For the text-containing cell, return its midpoint in (x, y) coordinate format. 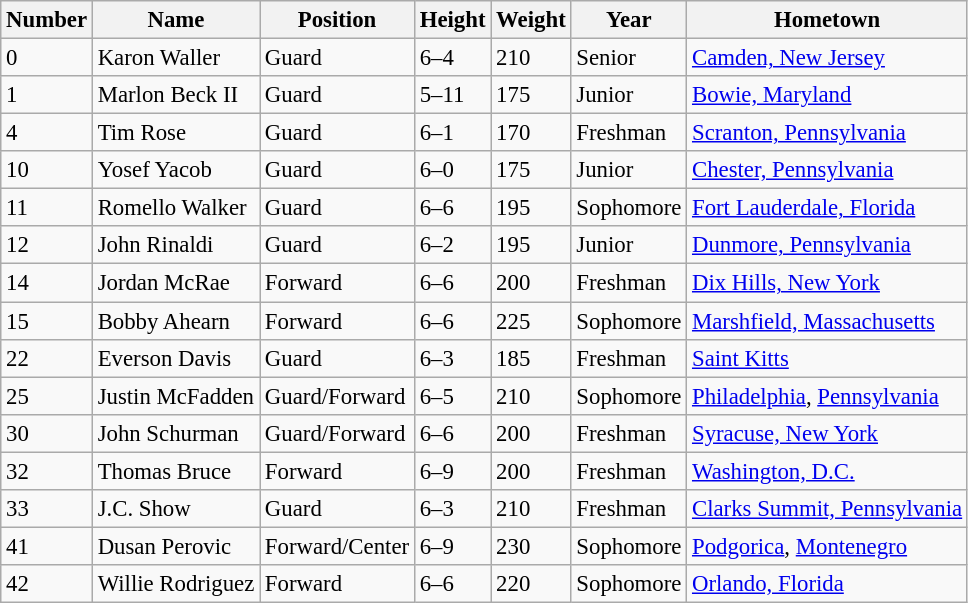
Name (176, 20)
41 (47, 546)
Everson Davis (176, 358)
Syracuse, New York (828, 433)
12 (47, 245)
11 (47, 208)
Saint Kitts (828, 358)
Tim Rose (176, 133)
Marshfield, Massachusetts (828, 321)
25 (47, 396)
Senior (629, 58)
Year (629, 20)
Romello Walker (176, 208)
Yosef Yacob (176, 170)
Bowie, Maryland (828, 95)
185 (531, 358)
John Rinaldi (176, 245)
Camden, New Jersey (828, 58)
Washington, D.C. (828, 471)
10 (47, 170)
Clarks Summit, Pennsylvania (828, 509)
Podgorica, Montenegro (828, 546)
Chester, Pennsylvania (828, 170)
230 (531, 546)
Justin McFadden (176, 396)
6–1 (452, 133)
170 (531, 133)
Jordan McRae (176, 283)
Marlon Beck II (176, 95)
225 (531, 321)
J.C. Show (176, 509)
6–4 (452, 58)
0 (47, 58)
John Schurman (176, 433)
Fort Lauderdale, Florida (828, 208)
Position (338, 20)
5–11 (452, 95)
6–5 (452, 396)
6–0 (452, 170)
220 (531, 584)
Height (452, 20)
4 (47, 133)
1 (47, 95)
Dunmore, Pennsylvania (828, 245)
Dusan Perovic (176, 546)
32 (47, 471)
30 (47, 433)
33 (47, 509)
Weight (531, 20)
Number (47, 20)
Bobby Ahearn (176, 321)
Hometown (828, 20)
Dix Hills, New York (828, 283)
42 (47, 584)
Willie Rodriguez (176, 584)
6–2 (452, 245)
22 (47, 358)
Forward/Center (338, 546)
Scranton, Pennsylvania (828, 133)
Karon Waller (176, 58)
14 (47, 283)
Orlando, Florida (828, 584)
Philadelphia, Pennsylvania (828, 396)
Thomas Bruce (176, 471)
15 (47, 321)
